Detect which cell encompasses the target text, then output its [X, Y] center coordinate. 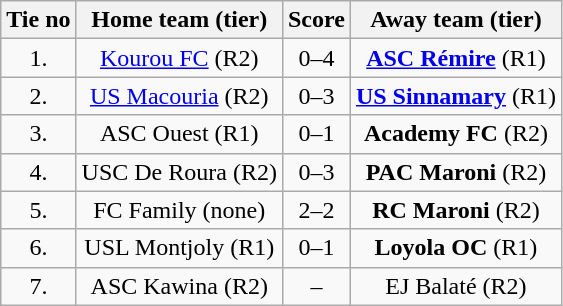
USL Montjoly (R1) [179, 248]
ASC Rémire (R1) [456, 58]
ASC Kawina (R2) [179, 286]
2–2 [316, 210]
US Macouria (R2) [179, 96]
Away team (tier) [456, 20]
– [316, 286]
PAC Maroni (R2) [456, 172]
0–4 [316, 58]
USC De Roura (R2) [179, 172]
3. [38, 134]
Tie no [38, 20]
FC Family (none) [179, 210]
ASC Ouest (R1) [179, 134]
1. [38, 58]
2. [38, 96]
Home team (tier) [179, 20]
US Sinnamary (R1) [456, 96]
Academy FC (R2) [456, 134]
Loyola OC (R1) [456, 248]
EJ Balaté (R2) [456, 286]
RC Maroni (R2) [456, 210]
Score [316, 20]
4. [38, 172]
7. [38, 286]
5. [38, 210]
6. [38, 248]
Kourou FC (R2) [179, 58]
